Detect which cell encompasses the target text, then output its (x, y) center coordinate. 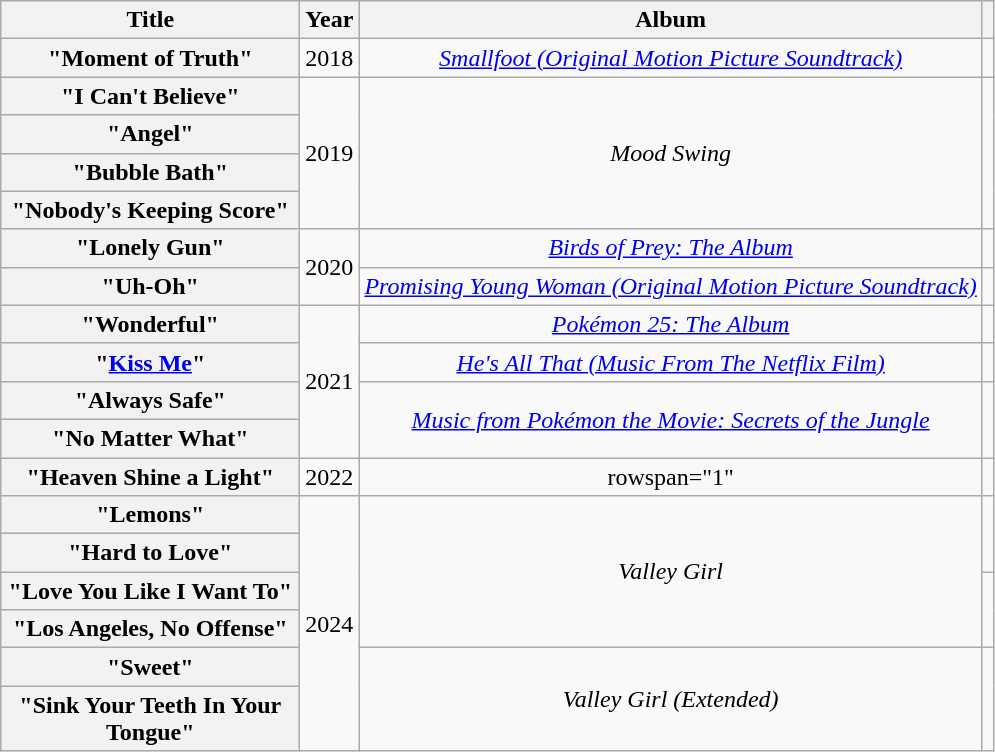
2020 (330, 267)
"Nobody's Keeping Score" (150, 210)
"Wonderful" (150, 324)
"Los Angeles, No Offense" (150, 629)
Title (150, 20)
He's All That (Music From The Netflix Film) (671, 362)
"Bubble Bath" (150, 172)
Year (330, 20)
"Lonely Gun" (150, 248)
Promising Young Woman (Original Motion Picture Soundtrack) (671, 286)
"Lemons" (150, 515)
"Heaven Shine a Light" (150, 477)
"Hard to Love" (150, 553)
2024 (330, 624)
Smallfoot (Original Motion Picture Soundtrack) (671, 58)
"Kiss Me" (150, 362)
Album (671, 20)
Valley Girl (Extended) (671, 700)
"Uh-Oh" (150, 286)
2022 (330, 477)
"Moment of Truth" (150, 58)
"Sweet" (150, 667)
"No Matter What" (150, 438)
2018 (330, 58)
"Angel" (150, 134)
Mood Swing (671, 153)
Birds of Prey: The Album (671, 248)
"Love You Like I Want To" (150, 591)
Pokémon 25: The Album (671, 324)
2021 (330, 381)
rowspan="1" (671, 477)
"Sink Your Teeth In Your Tongue" (150, 718)
"I Can't Believe" (150, 96)
"Always Safe" (150, 400)
Valley Girl (671, 572)
Music from Pokémon the Movie: Secrets of the Jungle (671, 419)
2019 (330, 153)
